Find where the given text appears and provide that cell's center as (X, Y) coordinate. 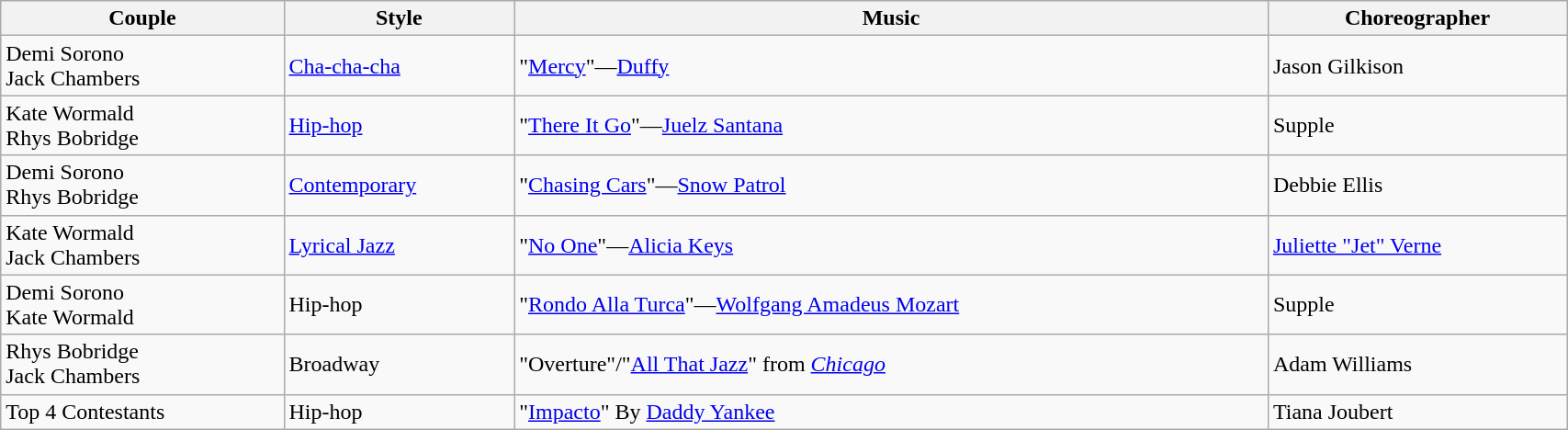
Broadway (399, 364)
"There It Go"—Juelz Santana (891, 125)
"Chasing Cars"—Snow Patrol (891, 186)
Rhys BobridgeJack Chambers (142, 364)
"Overture"/"All That Jazz" from Chicago (891, 364)
Jason Gilkison (1416, 66)
Juliette "Jet" Verne (1416, 244)
Demi SoronoKate Wormald (142, 305)
"Mercy"—Duffy (891, 66)
Contemporary (399, 186)
Demi SoronoJack Chambers (142, 66)
Adam Williams (1416, 364)
Demi SoronoRhys Bobridge (142, 186)
Music (891, 18)
"Impacto" By Daddy Yankee (891, 412)
Top 4 Contestants (142, 412)
Debbie Ellis (1416, 186)
Choreographer (1416, 18)
Kate WormaldRhys Bobridge (142, 125)
Style (399, 18)
Kate WormaldJack Chambers (142, 244)
Cha-cha-cha (399, 66)
"No One"—Alicia Keys (891, 244)
Couple (142, 18)
"Rondo Alla Turca"—Wolfgang Amadeus Mozart (891, 305)
Lyrical Jazz (399, 244)
Tiana Joubert (1416, 412)
